Capture the cell that displays the provided text and extract its (x, y) central coordinate. 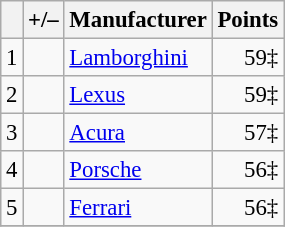
Ferrari (138, 208)
+/– (44, 20)
Acura (138, 133)
3 (12, 133)
Manufacturer (138, 20)
2 (12, 95)
Porsche (138, 170)
1 (12, 58)
Lexus (138, 95)
4 (12, 170)
Points (248, 20)
5 (12, 208)
57‡ (248, 133)
Lamborghini (138, 58)
